Identify which cell holds the provided text, then report its [x, y] central coordinate. 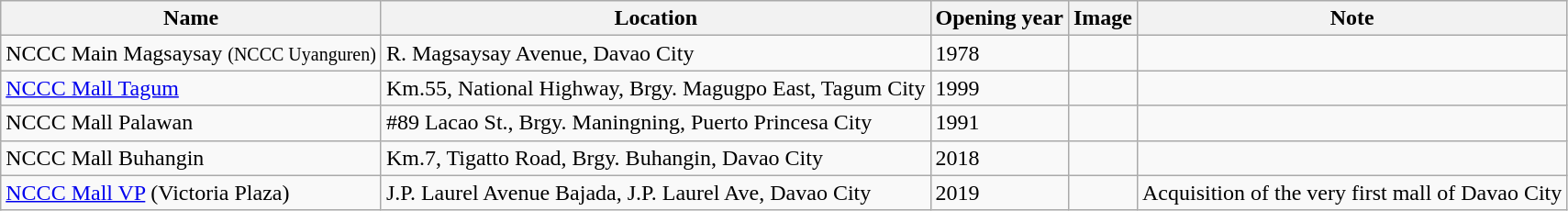
R. Magsaysay Avenue, Davao City [655, 53]
NCCC Mall Buhangin [191, 158]
NCCC Main Magsaysay (NCCC Uyanguren) [191, 53]
Note [1351, 18]
NCCC Mall VP (Victoria Plaza) [191, 193]
NCCC Mall Palawan [191, 123]
Image [1103, 18]
Opening year [999, 18]
Name [191, 18]
2019 [999, 193]
Km.55, National Highway, Brgy. Magugpo East, Tagum City [655, 88]
Km.7, Tigatto Road, Brgy. Buhangin, Davao City [655, 158]
1991 [999, 123]
NCCC Mall Tagum [191, 88]
1999 [999, 88]
#89 Lacao St., Brgy. Maningning, Puerto Princesa City [655, 123]
Acquisition of the very first mall of Davao City [1351, 193]
1978 [999, 53]
2018 [999, 158]
Location [655, 18]
J.P. Laurel Avenue Bajada, J.P. Laurel Ave, Davao City [655, 193]
